Provide the [x, y] coordinate of the cell's center where the given text is located.  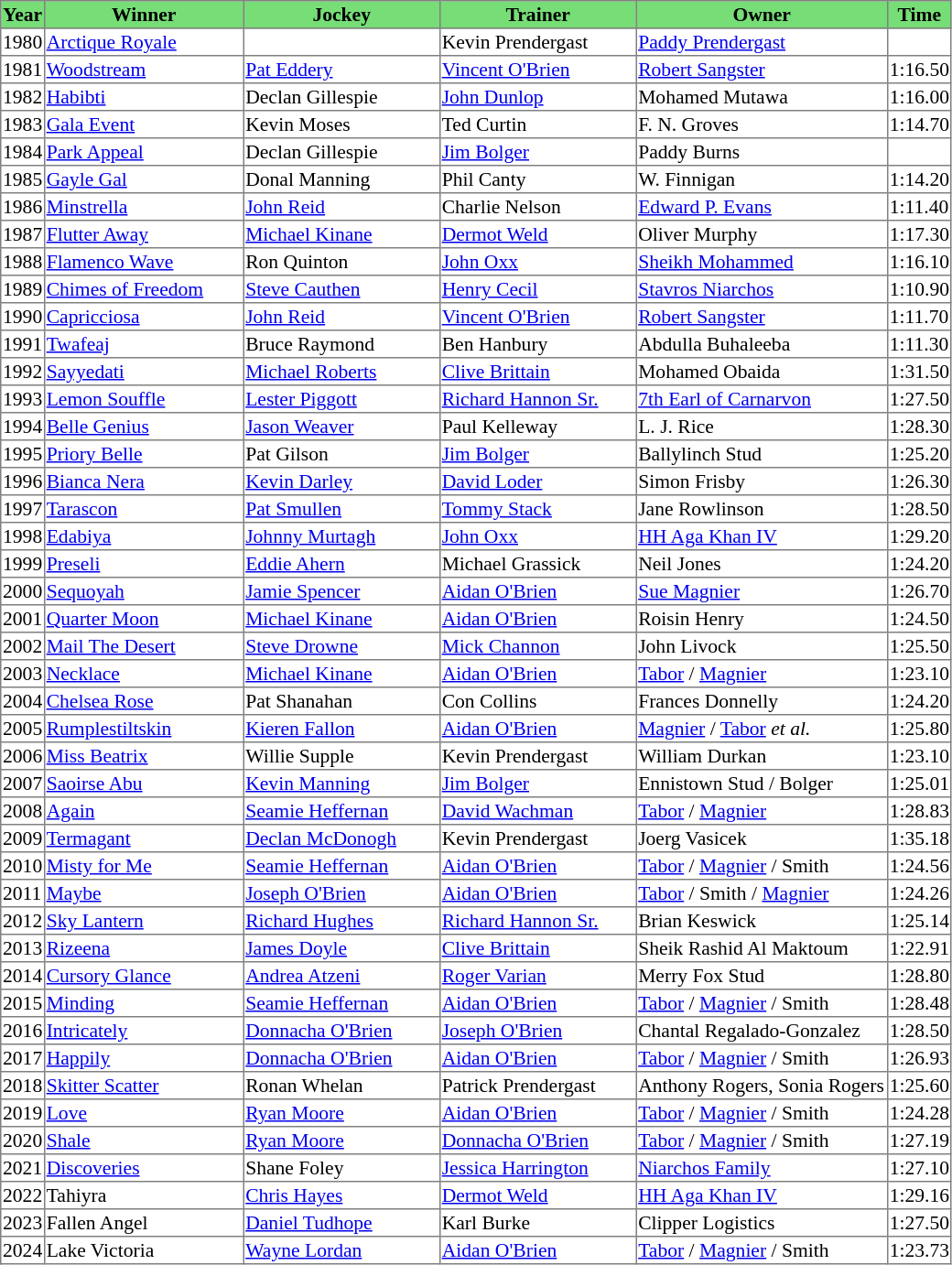
Discoveries [144, 1168]
2001 [23, 619]
Paddy Prendergast [762, 42]
Jane Rowlinson [762, 509]
Pat Gilson [341, 454]
Preseli [144, 564]
Jockey [341, 15]
Paul Kelleway [537, 427]
2007 [23, 784]
Happily [144, 1058]
Charlie Nelson [537, 207]
1989 [23, 289]
Jessica Harrington [537, 1168]
Shane Foley [341, 1168]
Neil Jones [762, 564]
Year [23, 15]
Intricately [144, 1031]
1:28.30 [919, 427]
Skitter Scatter [144, 1086]
Misty for Me [144, 866]
Phil Canty [537, 179]
1993 [23, 399]
Kieren Fallon [341, 729]
Habibti [144, 97]
1:25.20 [919, 454]
Chimes of Freedom [144, 289]
2024 [23, 1250]
1986 [23, 207]
2020 [23, 1141]
1:27.10 [919, 1168]
Jason Weaver [341, 427]
Sheikh Mohammed [762, 262]
Pat Smullen [341, 509]
W. Finnigan [762, 179]
Johnny Murtagh [341, 536]
1:22.91 [919, 948]
1:26.93 [919, 1058]
Roisin Henry [762, 619]
2017 [23, 1058]
Belle Genius [144, 427]
L. J. Rice [762, 427]
Park Appeal [144, 152]
1:24.26 [919, 893]
Steve Cauthen [341, 289]
1:24.56 [919, 866]
2021 [23, 1168]
1992 [23, 372]
Sayyedati [144, 372]
Pat Eddery [341, 70]
Willie Supple [341, 756]
2012 [23, 921]
Henry Cecil [537, 289]
1987 [23, 234]
Ben Hanbury [537, 344]
Brian Keswick [762, 921]
Arctique Royale [144, 42]
1999 [23, 564]
James Doyle [341, 948]
2003 [23, 674]
Love [144, 1113]
1:26.70 [919, 591]
Jamie Spencer [341, 591]
1994 [23, 427]
Steve Drowne [341, 646]
Pat Shanahan [341, 701]
Capricciosa [144, 317]
Wayne Lordan [341, 1250]
Michael Roberts [341, 372]
Sue Magnier [762, 591]
1995 [23, 454]
1983 [23, 124]
1982 [23, 97]
Woodstream [144, 70]
1:24.28 [919, 1113]
2014 [23, 976]
Eddie Ahern [341, 564]
Mohamed Mutawa [762, 97]
Mick Channon [537, 646]
Edward P. Evans [762, 207]
Cursory Glance [144, 976]
Gayle Gal [144, 179]
Sheik Rashid Al Maktoum [762, 948]
Miss Beatrix [144, 756]
Frances Donnelly [762, 701]
1:31.50 [919, 372]
Merry Fox Stud [762, 976]
Owner [762, 15]
2023 [23, 1223]
1:28.48 [919, 1003]
Necklace [144, 674]
Shale [144, 1141]
Ron Quinton [341, 262]
1997 [23, 509]
1:10.90 [919, 289]
1:25.14 [919, 921]
Trainer [537, 15]
2004 [23, 701]
Ted Curtin [537, 124]
Declan McDonogh [341, 838]
1:11.70 [919, 317]
2008 [23, 811]
1:28.80 [919, 976]
Kevin Manning [341, 784]
1:14.20 [919, 179]
William Durkan [762, 756]
1990 [23, 317]
2002 [23, 646]
Oliver Murphy [762, 234]
1:14.70 [919, 124]
1:16.10 [919, 262]
1980 [23, 42]
Daniel Tudhope [341, 1223]
1:29.20 [919, 536]
1:29.16 [919, 1195]
Tommy Stack [537, 509]
1:25.01 [919, 784]
2018 [23, 1086]
Quarter Moon [144, 619]
Donal Manning [341, 179]
2010 [23, 866]
1981 [23, 70]
Joerg Vasicek [762, 838]
Andrea Atzeni [341, 976]
Winner [144, 15]
1:25.50 [919, 646]
1:17.30 [919, 234]
1:26.30 [919, 481]
Michael Grassick [537, 564]
1:27.19 [919, 1141]
Gala Event [144, 124]
2011 [23, 893]
John Livock [762, 646]
1996 [23, 481]
John Dunlop [537, 97]
1:24.50 [919, 619]
Anthony Rogers, Sonia Rogers [762, 1086]
1985 [23, 179]
Ennistown Stud / Bolger [762, 784]
2005 [23, 729]
Ronan Whelan [341, 1086]
1:11.40 [919, 207]
Lemon Souffle [144, 399]
Minding [144, 1003]
Magnier / Tabor et al. [762, 729]
Con Collins [537, 701]
1991 [23, 344]
2015 [23, 1003]
Bruce Raymond [341, 344]
Rumplestiltskin [144, 729]
Kevin Darley [341, 481]
Maybe [144, 893]
Niarchos Family [762, 1168]
1:16.50 [919, 70]
Paddy Burns [762, 152]
2000 [23, 591]
Tabor / Smith / Magnier [762, 893]
Priory Belle [144, 454]
Chris Hayes [341, 1195]
Karl Burke [537, 1223]
Mail The Desert [144, 646]
Lester Piggott [341, 399]
1:35.18 [919, 838]
Sequoyah [144, 591]
1:28.83 [919, 811]
1988 [23, 262]
Edabiya [144, 536]
Flamenco Wave [144, 262]
Clipper Logistics [762, 1223]
Patrick Prendergast [537, 1086]
2016 [23, 1031]
2013 [23, 948]
1:25.60 [919, 1086]
Kevin Moses [341, 124]
2009 [23, 838]
Tarascon [144, 509]
Fallen Angel [144, 1223]
7th Earl of Carnarvon [762, 399]
1:23.73 [919, 1250]
Lake Victoria [144, 1250]
1998 [23, 536]
Simon Frisby [762, 481]
Mohamed Obaida [762, 372]
Abdulla Buhaleeba [762, 344]
1:16.00 [919, 97]
2006 [23, 756]
Chantal Regalado-Gonzalez [762, 1031]
Rizeena [144, 948]
Ballylinch Stud [762, 454]
Saoirse Abu [144, 784]
David Loder [537, 481]
Roger Varian [537, 976]
Tahiyra [144, 1195]
David Wachman [537, 811]
Stavros Niarchos [762, 289]
1:25.80 [919, 729]
Again [144, 811]
Termagant [144, 838]
Twafeaj [144, 344]
Minstrella [144, 207]
2022 [23, 1195]
2019 [23, 1113]
F. N. Groves [762, 124]
1984 [23, 152]
Richard Hughes [341, 921]
Time [919, 15]
1:11.30 [919, 344]
Flutter Away [144, 234]
Sky Lantern [144, 921]
Bianca Nera [144, 481]
Chelsea Rose [144, 701]
